Scan for the cell matching the given text and deliver its (X, Y) coordinate at center. 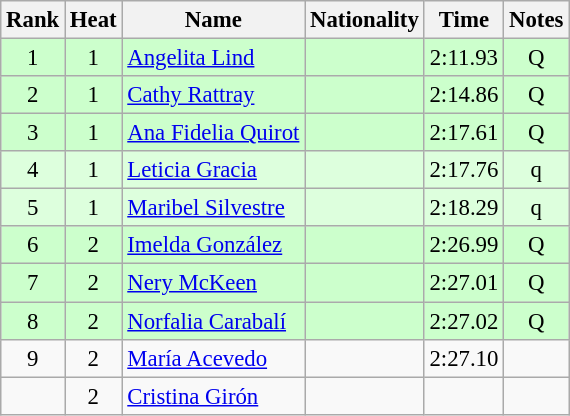
Time (464, 20)
Ana Fidelia Quirot (214, 133)
6 (33, 245)
2:11.93 (464, 58)
María Acevedo (214, 358)
9 (33, 358)
2:17.61 (464, 133)
Leticia Gracia (214, 170)
2:17.76 (464, 170)
4 (33, 170)
2:27.02 (464, 321)
8 (33, 321)
Cristina Girón (214, 396)
Norfalia Carabalí (214, 321)
Name (214, 20)
Notes (536, 20)
2:26.99 (464, 245)
7 (33, 283)
2:18.29 (464, 208)
Angelita Lind (214, 58)
Imelda González (214, 245)
2:27.10 (464, 358)
Maribel Silvestre (214, 208)
Nationality (364, 20)
Cathy Rattray (214, 95)
5 (33, 208)
2:14.86 (464, 95)
Nery McKeen (214, 283)
3 (33, 133)
Heat (94, 20)
2:27.01 (464, 283)
Rank (33, 20)
